Return (x, y) of the center of cell containing provided text 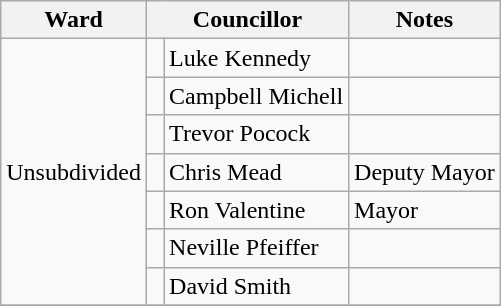
Deputy Mayor (425, 172)
Campbell Michell (256, 96)
Councillor (247, 20)
David Smith (256, 286)
Ron Valentine (256, 210)
Unsubdivided (74, 172)
Neville Pfeiffer (256, 248)
Ward (74, 20)
Chris Mead (256, 172)
Mayor (425, 210)
Luke Kennedy (256, 58)
Notes (425, 20)
Trevor Pocock (256, 134)
